From the cell containing the given text, extract its center point as [x, y] coordinate. 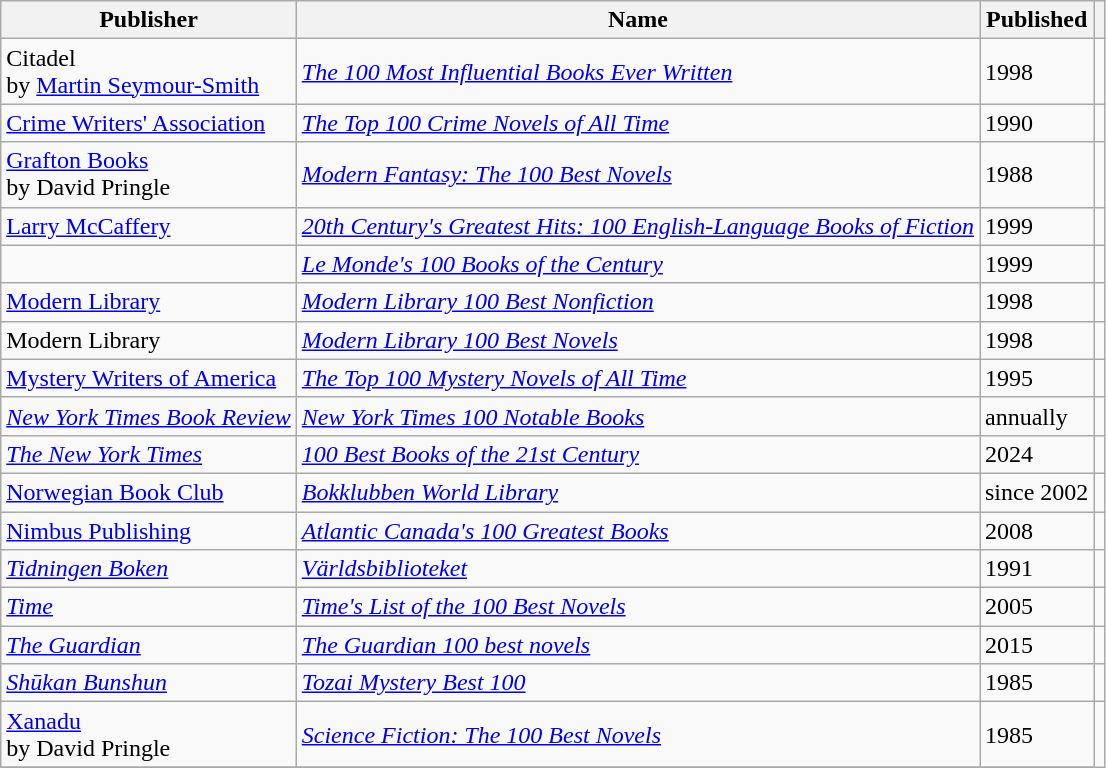
The 100 Most Influential Books Ever Written [638, 72]
Crime Writers' Association [149, 123]
Modern Library 100 Best Nonfiction [638, 302]
20th Century's Greatest Hits: 100 English-Language Books of Fiction [638, 226]
1991 [1037, 569]
1995 [1037, 378]
2015 [1037, 645]
Modern Fantasy: The 100 Best Novels [638, 174]
Tozai Mystery Best 100 [638, 683]
Published [1037, 20]
The Top 100 Crime Novels of All Time [638, 123]
The Top 100 Mystery Novels of All Time [638, 378]
Nimbus Publishing [149, 531]
Grafton Books by David Pringle [149, 174]
Citadelby Martin Seymour-Smith [149, 72]
Larry McCaffery [149, 226]
2024 [1037, 454]
Bokklubben World Library [638, 492]
Modern Library 100 Best Novels [638, 340]
2005 [1037, 607]
New York Times Book Review [149, 416]
Publisher [149, 20]
Xanadu by David Pringle [149, 734]
The Guardian 100 best novels [638, 645]
1990 [1037, 123]
The Guardian [149, 645]
Mystery Writers of America [149, 378]
annually [1037, 416]
Science Fiction: The 100 Best Novels [638, 734]
New York Times 100 Notable Books [638, 416]
Världsbiblioteket [638, 569]
The New York Times [149, 454]
2008 [1037, 531]
Shūkan Bunshun [149, 683]
since 2002 [1037, 492]
Time's List of the 100 Best Novels [638, 607]
1988 [1037, 174]
Tidningen Boken [149, 569]
Name [638, 20]
Norwegian Book Club [149, 492]
Atlantic Canada's 100 Greatest Books [638, 531]
100 Best Books of the 21st Century [638, 454]
Le Monde's 100 Books of the Century [638, 264]
Time [149, 607]
